Provide the (x, y) coordinate of the cell's center where the given text is located.  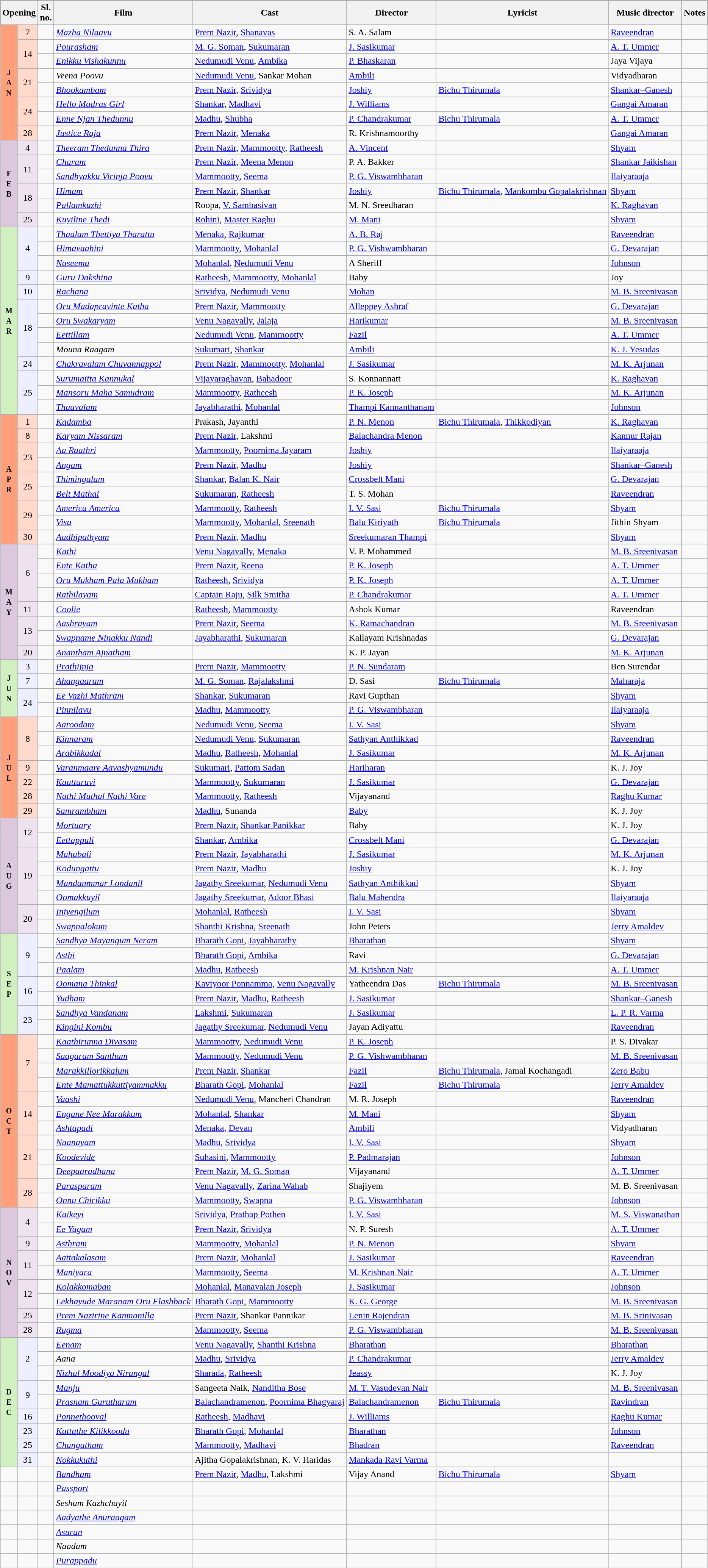
Captain Raju, Silk Smitha (270, 594)
Kaathirunna Divasam (123, 1041)
M. R. Joseph (392, 1099)
Kuyiline Thedi (123, 220)
Kodungattu (123, 868)
Bhookambam (123, 90)
Jayabharathi, Sukumaran (270, 638)
Belt Mathai (123, 494)
Kathi (123, 551)
Mohanlal, Ratheesh (270, 912)
Swapname Ninakku Nandi (123, 638)
Aattakalasam (123, 1258)
10 (27, 292)
Prem Nazir, Shankar Panikkar (270, 825)
Ente Mamattukkuttiyammakku (123, 1085)
Balachandra Menon (392, 436)
Passport (123, 1488)
Vaashi (123, 1099)
Notes (695, 13)
Oru Mukham Pala Mukham (123, 580)
Asthram (123, 1243)
Onnu Chirikku (123, 1200)
America America (123, 508)
Iniyengilum (123, 912)
JUL (9, 768)
Vijayaraghavan, Bahadoor (270, 378)
Sreekumaran Thampi (392, 537)
Changatham (123, 1445)
Mohanlal, Shankar (270, 1113)
Prem Nazir, Menaka (270, 133)
Oru Madapravinte Katha (123, 306)
Himavaahini (123, 249)
Sesham Kazhchayil (123, 1503)
Menaka, Devan (270, 1128)
Maharaja (645, 681)
Suhasini, Mammootty (270, 1157)
Srividya, Nedumudi Venu (270, 292)
Kinnaram (123, 739)
3 (27, 667)
SEP (9, 984)
Jayabharathi, Mohanlal (270, 407)
Sukumari, Pattom Sadan (270, 768)
Mohan (392, 292)
Mohanlal, Nedumudi Venu (270, 263)
Kattathe Kilikkoodu (123, 1431)
P. A. Bakker (392, 162)
Lenin Rajendran (392, 1315)
A Sheriff (392, 263)
Zero Babu (645, 1070)
FEB (9, 183)
Kingini Kombu (123, 1027)
Ravindran (645, 1402)
Pallamkuzhi (123, 205)
Rathilayam (123, 594)
Opening (19, 13)
OCT (9, 1121)
Nedumudi Venu, Seema (270, 724)
Kallayam Krishnadas (392, 638)
Aashrayam (123, 623)
Prem Nazir, Jayabharathi (270, 854)
Mohanlal, Manavalan Joseph (270, 1287)
Prem Nazir, Lakshmi (270, 436)
Shankar, Balan K. Nair (270, 479)
P. N. Sundaram (392, 667)
Shanthi Krishna, Sreenath (270, 926)
Enikku Vishakunnu (123, 61)
Bandham (123, 1474)
Thaalam Thettiya Tharattu (123, 234)
Kannur Rajan (645, 436)
Sandhya Mayangum Neram (123, 941)
Mazha Nilaavu (123, 32)
22 (27, 782)
Prem Nazir, Madhu, Lakshmi (270, 1474)
Ashok Kumar (392, 609)
Lekhayude Maranam Oru Flashback (123, 1301)
Ee Yugam (123, 1229)
Yatheendra Das (392, 984)
Mammootty, Madhavi (270, 1445)
M. S. Viswanathan (645, 1215)
Prem Nazir, Seema (270, 623)
Prakash, Jayanthi (270, 422)
Sukumari, Shankar (270, 349)
Purappadu (123, 1560)
N. P. Suresh (392, 1229)
Ratheesh, Mammootty, Mohanlal (270, 277)
Ee Vazhi Mathram (123, 696)
K. G. George (392, 1301)
Ben Surendar (645, 667)
Theeram Thedunna Thira (123, 147)
Thimingalam (123, 479)
Oru Swakaryam (123, 320)
Surumaitta Kannukal (123, 378)
MAY (9, 602)
Bhadran (392, 1445)
MAR (9, 320)
Parasparam (123, 1186)
Pourasham (123, 47)
V. P. Mohammed (392, 551)
1 (27, 422)
Thaavalam (123, 407)
Coolie (123, 609)
Ratheesh, Madhavi (270, 1416)
R. Krishnamoorthy (392, 133)
Rohini, Master Raghu (270, 220)
Prem Nazir, Mammootty, Mohanlal (270, 364)
Shankar, Madhavi (270, 104)
M. G. Soman, Sukumaran (270, 47)
Sandhya Vandanam (123, 1013)
Menaka, Rajkumar (270, 234)
2 (27, 1359)
S. A. Salam (392, 32)
Jaya Vijaya (645, 61)
Prem Nazir, Mohanlal (270, 1258)
Ravi Gupthan (392, 696)
Eettappuli (123, 839)
Koodevide (123, 1157)
Mahabali (123, 854)
Veena Poovu (123, 75)
Pinnilavu (123, 710)
John Peters (392, 926)
Visa (123, 522)
NOV (9, 1272)
P. Bhaskaran (392, 61)
Kaikeyi (123, 1215)
Yudham (123, 998)
Shankar, Sukumaran (270, 696)
Kolakkomaban (123, 1287)
Nokkukuthi (123, 1460)
Jeassy (392, 1373)
Prem Nazir, Mammootty, Ratheesh (270, 147)
Mouna Raagam (123, 349)
Ravi (392, 955)
Mansoru Maha Samudram (123, 392)
Venu Nagavally, Menaka (270, 551)
Sl.no. (46, 13)
Film (123, 13)
Aa Raathri (123, 450)
K. J. Yesudas (645, 349)
Balachandramenon, Poornima Bhagyaraj (270, 1402)
Eettillam (123, 335)
JAN (9, 83)
L. P. R. Varma (645, 1013)
Bharath Gopi, Mammootty (270, 1301)
Oomakkuyil (123, 897)
Nedumudi Venu, Ambika (270, 61)
Director (392, 13)
Aaroodam (123, 724)
Himam (123, 191)
Nathi Muthal Nathi Vare (123, 796)
Srividya, Prathap Pothen (270, 1215)
Arabikkadal (123, 753)
Prem Nazir, Shanavas (270, 32)
Jithin Shyam (645, 522)
Madhu, Shubha (270, 119)
P. S. Divakar (645, 1041)
Lyricist (523, 13)
Sandhyakku Virinja Poovu (123, 176)
Naadam (123, 1546)
Nizhal Moodiya Nirangal (123, 1373)
Mankada Ravi Varma (392, 1460)
D. Sasi (392, 681)
Aana (123, 1359)
Mortuary (123, 825)
Angam (123, 465)
Bichu Thirumala, Thikkodiyan (523, 422)
Ratheesh, Mammootty (270, 609)
Ponnethooval (123, 1416)
Marakkillorikkalum (123, 1070)
Joy (645, 277)
Balu Mahendra (392, 897)
A. Vincent (392, 147)
Shajiyem (392, 1186)
Enne Njan Thedunnu (123, 119)
JUN (9, 688)
13 (27, 630)
Alleppey Ashraf (392, 306)
Bharath Gopi, Jayabharathy (270, 941)
M. B. Srinivasan (645, 1315)
Madhu, Mammootty (270, 710)
Thampi Kannanthanam (392, 407)
Deepaaradhana (123, 1171)
Balachandramenon (392, 1402)
Aadyathe Anuraagam (123, 1517)
AUG (9, 875)
Roopa, V. Sambasivan (270, 205)
Prem Nazir, Shankar Pannikar (270, 1315)
Jayan Adiyattu (392, 1027)
Nedumudi Venu, Mammootty (270, 335)
Kaviyoor Ponnamma, Venu Nagavally (270, 984)
Venu Nagavally, Zarina Wahab (270, 1186)
Asuran (123, 1532)
Bharath Gopi, Ambika (270, 955)
Cast (270, 13)
K. Ramachandran (392, 623)
Rachana (123, 292)
Mammootty, Poornima Jayaram (270, 450)
Prem Nazir, M. G. Soman (270, 1171)
Nedumudi Venu, Mancheri Chandran (270, 1099)
Ahangaaram (123, 681)
M. G. Soman, Rajalakshmi (270, 681)
30 (27, 537)
Varanmaare Aavashyamundu (123, 768)
Eenam (123, 1344)
Nedumudi Venu, Sukumaran (270, 739)
6 (27, 573)
Hariharan (392, 768)
Vijay Anand (392, 1474)
P. Padmarajan (392, 1157)
Charam (123, 162)
Kaattaruvi (123, 782)
Prem Nazir, Madhu, Ratheesh (270, 998)
Balu Kiriyath (392, 522)
Sukumaran, Ratheesh (270, 494)
Maniyara (123, 1272)
Naseema (123, 263)
Samrambham (123, 811)
Asthi (123, 955)
Ashtapadi (123, 1128)
Shankar, Ambika (270, 839)
Chakravalam Chuvannappol (123, 364)
Mammootty, Sukumaran (270, 782)
K. P. Jayan (392, 652)
Guru Dakshina (123, 277)
Ratheesh, Srividya (270, 580)
31 (27, 1460)
Justice Raja (123, 133)
Prasnam Gurutharam (123, 1402)
Naanayam (123, 1143)
Music director (645, 13)
Prem Nazir, Meena Menon (270, 162)
Sharada, Ratheesh (270, 1373)
Mandanmmar Londanil (123, 883)
A. B. Raj (392, 234)
Swapnalokum (123, 926)
Jagathy Sreekumar, Adoor Bhasi (270, 897)
Rugma (123, 1330)
Aadhipathyam (123, 537)
S. Konnannatt (392, 378)
Lakshmi, Sukumaran (270, 1013)
APR (9, 480)
Paalam (123, 969)
T. S. Mohan (392, 494)
DEC (9, 1402)
Anantham Ajnatham (123, 652)
Prem Nazir, Reena (270, 566)
Engane Nee Marakkum (123, 1113)
Prem Nazirine Kanmanilla (123, 1315)
Hello Madras Girl (123, 104)
Venu Nagavally, Jalaja (270, 320)
Bichu Thirumala, Jamal Kochangadi (523, 1070)
M. T. Vasudevan Nair (392, 1388)
Kadamba (123, 422)
Prathijnja (123, 667)
Mammootty, Swapna (270, 1200)
Oomana Thinkal (123, 984)
Madhu, Ratheesh (270, 969)
Shankar Jaikishan (645, 162)
Mammootty, Mohanlal, Sreenath (270, 522)
M. N. Sreedharan (392, 205)
Ajitha Gopalakrishnan, K. V. Haridas (270, 1460)
Karyam Nissaram (123, 436)
19 (27, 875)
Bichu Thirumala, Mankombu Gopalakrishnan (523, 191)
Manju (123, 1388)
Harikumar (392, 320)
Sangeeta Naik, Nanditha Bose (270, 1388)
Nedumudi Venu, Sankar Mohan (270, 75)
Venu Nagavally, Shanthi Krishna (270, 1344)
Madhu, Sunanda (270, 811)
Madhu, Ratheesh, Mohanlal (270, 753)
Saagaram Santham (123, 1056)
Ente Katha (123, 566)
